Provide the (x, y) coordinate of the cell's center where the given text is located.  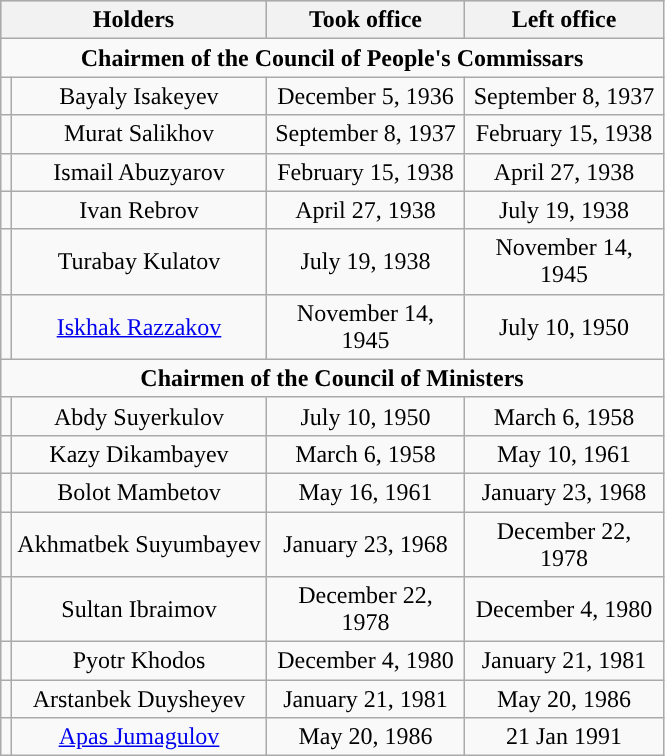
Apas Jumagulov (139, 737)
Iskhak Razzakov (139, 326)
May 16, 1961 (366, 492)
21 Jan 1991 (564, 737)
Abdy Suyerkulov (139, 416)
Pyotr Khodos (139, 661)
Chairmen of the Council of People's Commissars (332, 58)
Took office (366, 20)
Akhmatbek Suyumbayev (139, 544)
Ismail Abuzyarov (139, 172)
Arstanbek Duysheyev (139, 699)
December 5, 1936 (366, 96)
Turabay Kulatov (139, 262)
May 10, 1961 (564, 454)
Left office (564, 20)
Chairmen of the Council of Ministers (332, 378)
Sultan Ibraimov (139, 610)
Murat Salikhov (139, 134)
Ivan Rebrov (139, 210)
Holders (134, 20)
Bolot Mambetov (139, 492)
Kazy Dikambayev (139, 454)
Bayaly Isakeyev (139, 96)
